Search for the cell housing the specified text and yield its [x, y] center coordinate. 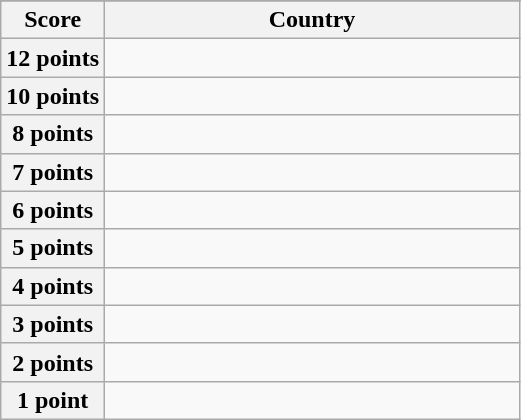
2 points [53, 362]
Country [312, 20]
8 points [53, 134]
1 point [53, 400]
6 points [53, 210]
4 points [53, 286]
12 points [53, 58]
5 points [53, 248]
3 points [53, 324]
7 points [53, 172]
Score [53, 20]
10 points [53, 96]
